Capture the cell that displays the provided text and extract its [X, Y] central coordinate. 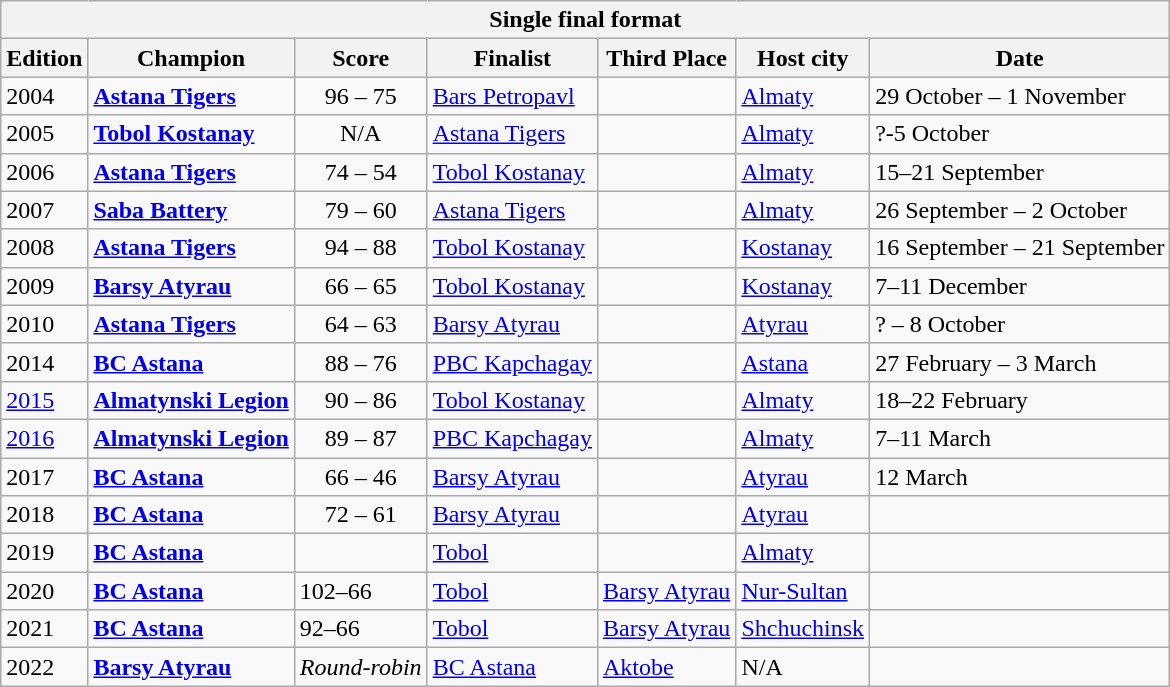
2004 [44, 96]
7–11 March [1020, 438]
102–66 [360, 591]
Edition [44, 58]
Aktobe [666, 667]
Single final format [586, 20]
Astana [803, 362]
Nur-Sultan [803, 591]
2010 [44, 324]
90 – 86 [360, 400]
2015 [44, 400]
Finalist [512, 58]
66 – 65 [360, 286]
Host city [803, 58]
2006 [44, 172]
74 – 54 [360, 172]
88 – 76 [360, 362]
Round-robin [360, 667]
89 – 87 [360, 438]
2016 [44, 438]
Score [360, 58]
2017 [44, 477]
Saba Battery [191, 210]
15–21 September [1020, 172]
27 February – 3 March [1020, 362]
7–11 December [1020, 286]
Date [1020, 58]
2005 [44, 134]
2009 [44, 286]
96 – 75 [360, 96]
64 – 63 [360, 324]
Champion [191, 58]
2019 [44, 553]
66 – 46 [360, 477]
18–22 February [1020, 400]
16 September – 21 September [1020, 248]
79 – 60 [360, 210]
?-5 October [1020, 134]
2020 [44, 591]
72 – 61 [360, 515]
? – 8 October [1020, 324]
12 March [1020, 477]
92–66 [360, 629]
2018 [44, 515]
2007 [44, 210]
Third Place [666, 58]
26 September – 2 October [1020, 210]
94 – 88 [360, 248]
2022 [44, 667]
Shchuchinsk [803, 629]
2014 [44, 362]
2008 [44, 248]
Bars Petropavl [512, 96]
2021 [44, 629]
29 October – 1 November [1020, 96]
